Determine the (x, y) coordinate at the center of the cell enclosing the given text.  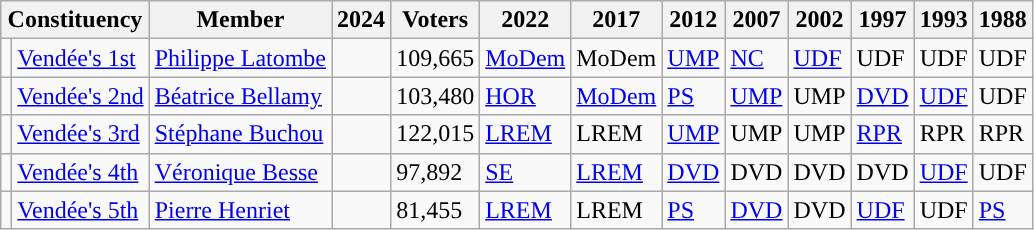
Member (240, 20)
Vendée's 1st (80, 58)
2024 (362, 20)
SE (526, 172)
HOR (526, 96)
Stéphane Buchou (240, 134)
Véronique Besse (240, 172)
103,480 (436, 96)
Vendée's 4th (80, 172)
2017 (616, 20)
122,015 (436, 134)
Vendée's 5th (80, 210)
Pierre Henriet (240, 210)
NC (756, 58)
Voters (436, 20)
109,665 (436, 58)
Vendée's 3rd (80, 134)
1993 (944, 20)
Béatrice Bellamy (240, 96)
Constituency (75, 20)
2007 (756, 20)
2022 (526, 20)
2002 (820, 20)
1988 (1002, 20)
97,892 (436, 172)
2012 (694, 20)
81,455 (436, 210)
Vendée's 2nd (80, 96)
Philippe Latombe (240, 58)
1997 (882, 20)
